Detect which cell encompasses the target text, then output its (x, y) center coordinate. 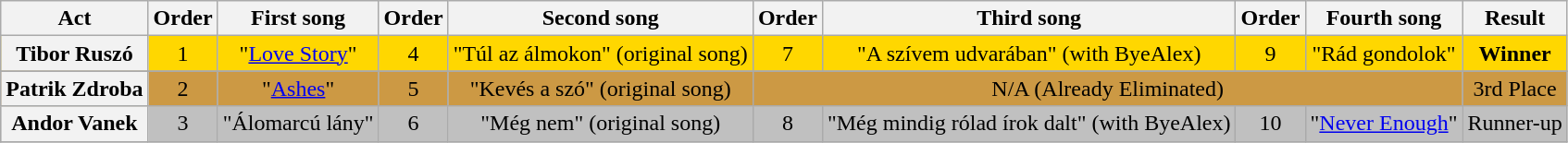
N/A (Already Eliminated) (1107, 89)
1 (183, 54)
Tibor Ruszó (74, 54)
6 (413, 124)
3 (183, 124)
Act (74, 18)
"Love Story" (298, 54)
"Rád gondolok" (1384, 54)
Third song (1029, 18)
"Álomarcú lány" (298, 124)
"Ashes" (298, 89)
10 (1270, 124)
8 (787, 124)
Fourth song (1384, 18)
3rd Place (1514, 89)
2 (183, 89)
4 (413, 54)
"Kevés a szó" (original song) (600, 89)
Result (1514, 18)
Patrik Zdroba (74, 89)
"A szívem udvarában" (with ByeAlex) (1029, 54)
7 (787, 54)
"Never Enough" (1384, 124)
"Még mindig rólad írok dalt" (with ByeAlex) (1029, 124)
Andor Vanek (74, 124)
Winner (1514, 54)
9 (1270, 54)
Runner-up (1514, 124)
"Túl az álmokon" (original song) (600, 54)
First song (298, 18)
5 (413, 89)
"Még nem" (original song) (600, 124)
Second song (600, 18)
